Extract the (x, y) coordinate from the center of the cell holding the provided text.  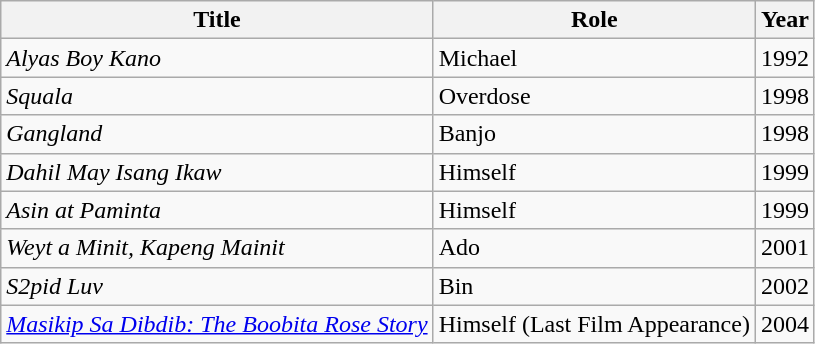
Overdose (594, 96)
Weyt a Minit, Kapeng Mainit (217, 248)
Michael (594, 58)
Role (594, 20)
Asin at Paminta (217, 210)
Alyas Boy Kano (217, 58)
Title (217, 20)
1992 (784, 58)
2002 (784, 286)
2001 (784, 248)
Gangland (217, 134)
Squala (217, 96)
2004 (784, 324)
Ado (594, 248)
Himself (Last Film Appearance) (594, 324)
Bin (594, 286)
Masikip Sa Dibdib: The Boobita Rose Story (217, 324)
Year (784, 20)
Dahil May Isang Ikaw (217, 172)
S2pid Luv (217, 286)
Banjo (594, 134)
